Pinpoint the cell where the given text exists, returning its [x, y] midpoint coordinate. 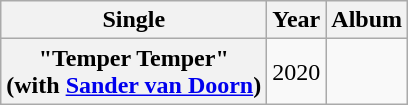
2020 [296, 72]
Album [367, 20]
Year [296, 20]
"Temper Temper"(with Sander van Doorn) [134, 72]
Single [134, 20]
